Capture the cell that displays the provided text and extract its (X, Y) central coordinate. 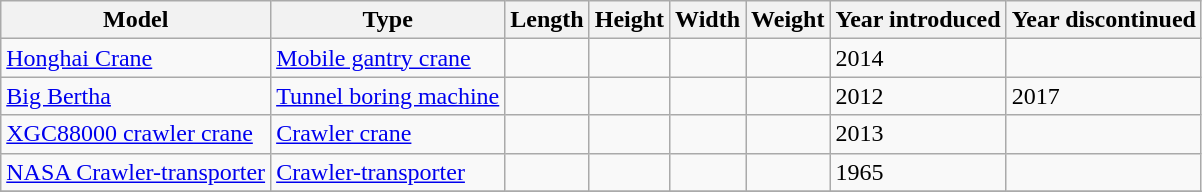
1965 (918, 172)
XGC88000 crawler crane (136, 134)
Weight (788, 20)
Length (547, 20)
NASA Crawler-transporter (136, 172)
Height (629, 20)
Honghai Crane (136, 58)
Year introduced (918, 20)
2012 (918, 96)
2014 (918, 58)
Width (708, 20)
Tunnel boring machine (388, 96)
Type (388, 20)
Model (136, 20)
Year discontinued (1104, 20)
Crawler-transporter (388, 172)
2017 (1104, 96)
Crawler crane (388, 134)
Big Bertha (136, 96)
2013 (918, 134)
Mobile gantry crane (388, 58)
